Find where the given text appears and provide that cell's center as (X, Y) coordinate. 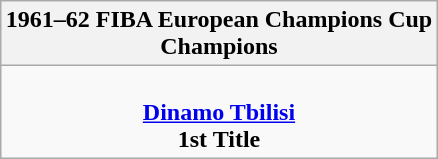
1961–62 FIBA European Champions CupChampions (218, 34)
Dinamo Tbilisi 1st Title (218, 112)
